Provide the (X, Y) coordinate of the cell's center where the given text is located.  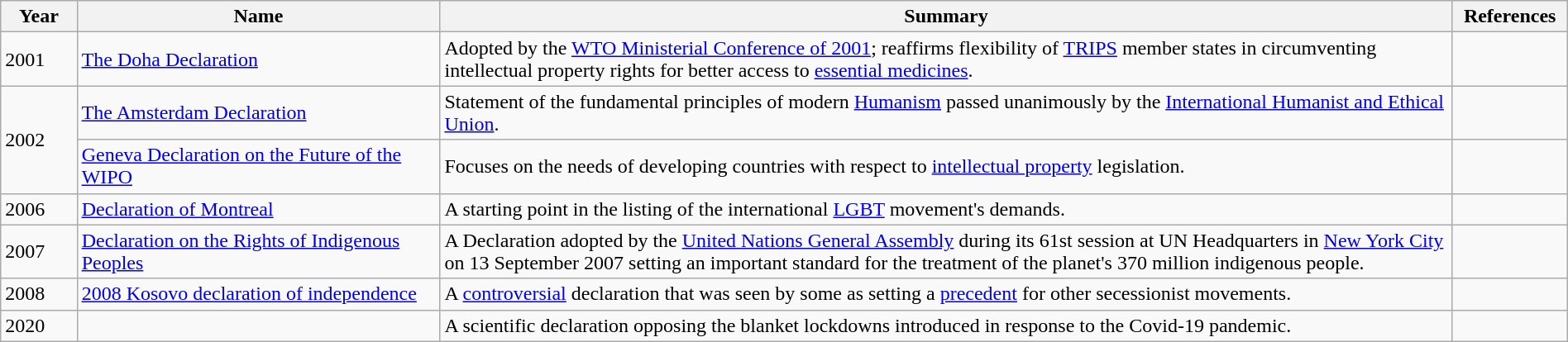
2007 (39, 251)
Geneva Declaration on the Future of the WIPO (258, 167)
2008 Kosovo declaration of independence (258, 294)
2001 (39, 59)
2008 (39, 294)
The Amsterdam Declaration (258, 112)
2020 (39, 325)
Summary (946, 17)
Declaration of Montreal (258, 209)
Name (258, 17)
Statement of the fundamental principles of modern Humanism passed unanimously by the International Humanist and Ethical Union. (946, 112)
References (1510, 17)
Declaration on the Rights of Indigenous Peoples (258, 251)
Focuses on the needs of developing countries with respect to intellectual property legislation. (946, 167)
Year (39, 17)
A controversial declaration that was seen by some as setting a precedent for other secessionist movements. (946, 294)
A starting point in the listing of the international LGBT movement's demands. (946, 209)
2006 (39, 209)
A scientific declaration opposing the blanket lockdowns introduced in response to the Covid-19 pandemic. (946, 325)
2002 (39, 140)
The Doha Declaration (258, 59)
